Scan for the cell matching the given text and deliver its (x, y) coordinate at center. 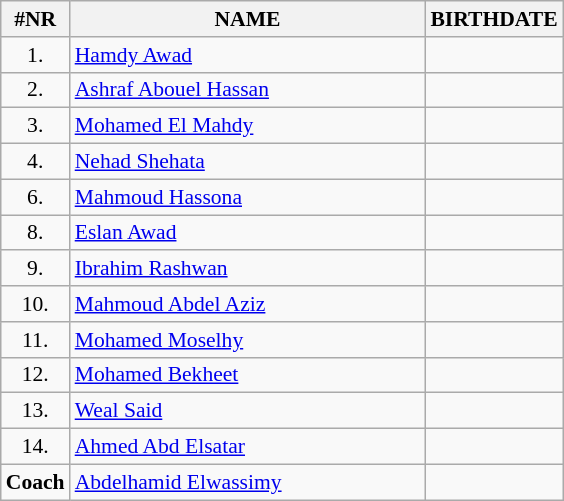
#NR (36, 19)
4. (36, 162)
8. (36, 233)
Ibrahim Rashwan (248, 269)
11. (36, 340)
14. (36, 447)
NAME (248, 19)
13. (36, 411)
Mohamed Bekheet (248, 375)
Coach (36, 482)
1. (36, 55)
9. (36, 269)
Ahmed Abd Elsatar (248, 447)
Nehad Shehata (248, 162)
10. (36, 304)
Mahmoud Hassona (248, 197)
2. (36, 90)
Ashraf Abouel Hassan (248, 90)
Mahmoud Abdel Aziz (248, 304)
Weal Said (248, 411)
Mohamed El Mahdy (248, 126)
12. (36, 375)
6. (36, 197)
Hamdy Awad (248, 55)
3. (36, 126)
Eslan Awad (248, 233)
Mohamed Moselhy (248, 340)
BIRTHDATE (494, 19)
Abdelhamid Elwassimy (248, 482)
